Capture the cell that displays the provided text and extract its (x, y) central coordinate. 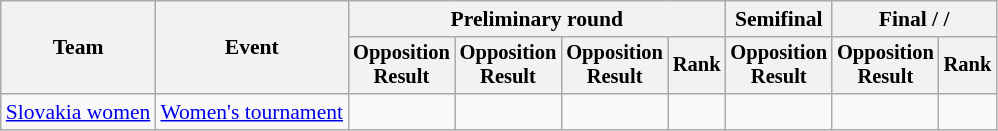
Women's tournament (252, 112)
Team (78, 48)
Final / / (914, 19)
Event (252, 48)
Slovakia women (78, 112)
Preliminary round (536, 19)
Semifinal (778, 19)
